Capture the cell that displays the provided text and extract its [X, Y] central coordinate. 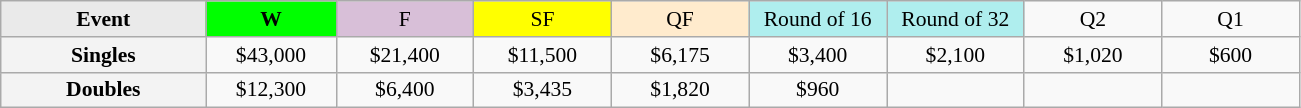
$1,020 [1093, 55]
$6,400 [405, 90]
$3,435 [543, 90]
$3,400 [818, 55]
$600 [1231, 55]
$1,820 [680, 90]
Q2 [1093, 19]
$21,400 [405, 55]
W [271, 19]
F [405, 19]
$43,000 [271, 55]
Singles [104, 55]
$6,175 [680, 55]
Round of 16 [818, 19]
QF [680, 19]
$960 [818, 90]
Round of 32 [955, 19]
$2,100 [955, 55]
$12,300 [271, 90]
Q1 [1231, 19]
$11,500 [543, 55]
Event [104, 19]
SF [543, 19]
Doubles [104, 90]
